Output the [x, y] coordinate of the center of the cell containing the given text.  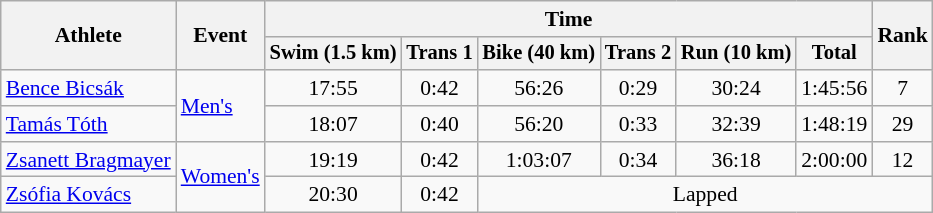
56:20 [538, 124]
Swim (1.5 km) [334, 54]
Rank [902, 36]
56:26 [538, 88]
Women's [220, 178]
Total [834, 54]
Tamás Tóth [88, 124]
Athlete [88, 36]
Lapped [704, 195]
Time [569, 19]
Trans 1 [440, 54]
19:19 [334, 160]
Bike (40 km) [538, 54]
Men's [220, 106]
Trans 2 [638, 54]
0:34 [638, 160]
17:55 [334, 88]
0:29 [638, 88]
30:24 [736, 88]
36:18 [736, 160]
Zsófia Kovács [88, 195]
1:48:19 [834, 124]
0:33 [638, 124]
32:39 [736, 124]
Run (10 km) [736, 54]
Event [220, 36]
2:00:00 [834, 160]
Bence Bicsák [88, 88]
1:03:07 [538, 160]
1:45:56 [834, 88]
Zsanett Bragmayer [88, 160]
29 [902, 124]
18:07 [334, 124]
7 [902, 88]
12 [902, 160]
0:40 [440, 124]
20:30 [334, 195]
